Locate the cell with the specified text and output its (X, Y) center coordinate. 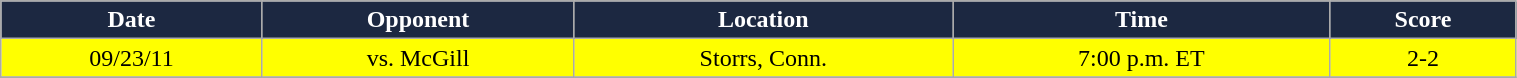
vs. McGill (418, 58)
Opponent (418, 20)
Location (764, 20)
Time (1142, 20)
Score (1423, 20)
2-2 (1423, 58)
Storrs, Conn. (764, 58)
7:00 p.m. ET (1142, 58)
09/23/11 (132, 58)
Date (132, 20)
